From the cell containing the given text, extract its center point as [x, y] coordinate. 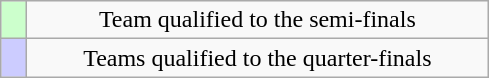
Team qualified to the semi-finals [258, 20]
Teams qualified to the quarter-finals [258, 58]
